Return the (X, Y) coordinate for the center point of the cell that contains the specified text.  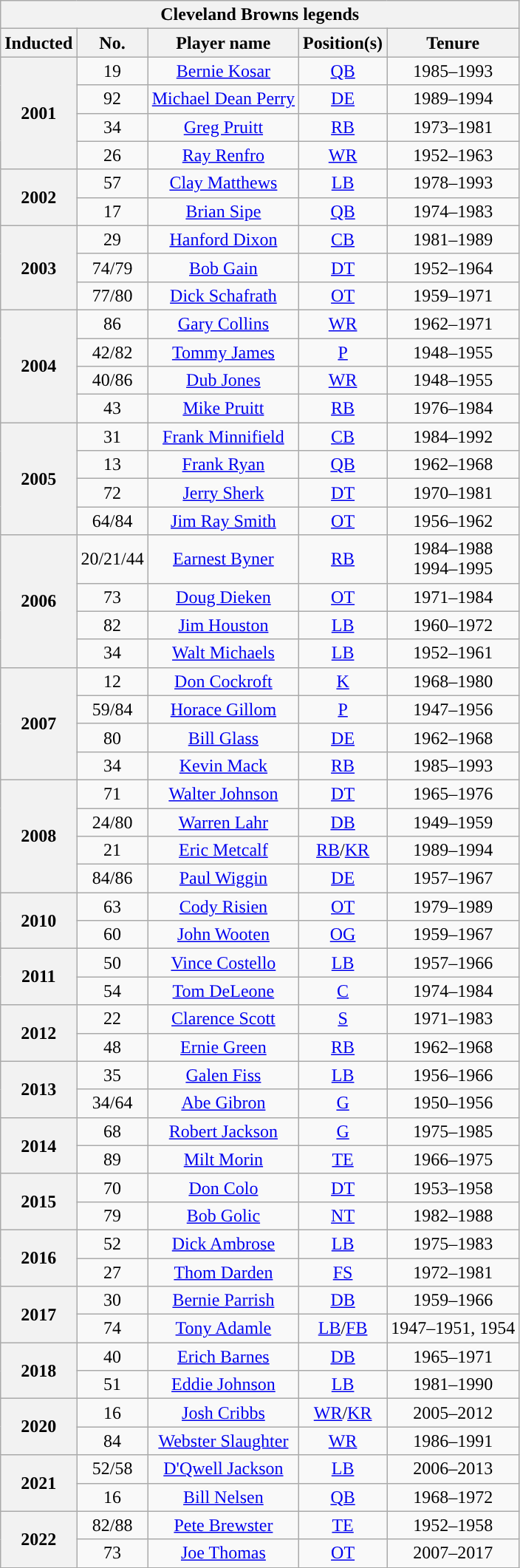
Dick Schafrath (223, 296)
1968–1980 (454, 681)
Don Colo (223, 1187)
89 (112, 1159)
Gary Collins (223, 324)
Tony Adamle (223, 1329)
1971–1983 (454, 1019)
1975–1985 (454, 1131)
1965–1976 (454, 794)
Josh Cribbs (223, 1413)
S (343, 1019)
Dick Ambrose (223, 1244)
1953–1958 (454, 1187)
Michael Dean Perry (223, 99)
1959–1967 (454, 935)
52/58 (112, 1469)
48 (112, 1047)
2022 (38, 1539)
Hanford Dixon (223, 239)
Walter Johnson (223, 794)
2003 (38, 267)
79 (112, 1216)
1959–1966 (454, 1301)
1962–1971 (454, 324)
FS (343, 1272)
Bernie Kosar (223, 71)
72 (112, 493)
1973–1981 (454, 127)
OG (343, 935)
1984–19881994–1995 (454, 559)
1978–1993 (454, 183)
40 (112, 1357)
2018 (38, 1371)
20/21/44 (112, 559)
No. (112, 43)
1979–1989 (454, 907)
Clarence Scott (223, 1019)
1981–1989 (454, 239)
31 (112, 437)
1956–1962 (454, 521)
1971–1984 (454, 597)
1982–1988 (454, 1216)
1952–1963 (454, 155)
1972–1981 (454, 1272)
13 (112, 465)
Abe Gibron (223, 1103)
70 (112, 1187)
Mike Pruitt (223, 409)
Cody Risien (223, 907)
LB/FB (343, 1329)
Ray Renfro (223, 155)
Jim Houston (223, 625)
1986–1991 (454, 1441)
Bob Gain (223, 267)
Kevin Mack (223, 766)
1959–1971 (454, 296)
82 (112, 625)
C (343, 991)
1957–1966 (454, 963)
2001 (38, 113)
Dub Jones (223, 381)
21 (112, 851)
2007–2017 (454, 1553)
60 (112, 935)
Bernie Parrish (223, 1301)
Cleveland Browns legends (260, 15)
Position(s) (343, 43)
2020 (38, 1427)
John Wooten (223, 935)
80 (112, 737)
1970–1981 (454, 493)
RB/KR (343, 851)
Pete Brewster (223, 1525)
NT (343, 1216)
Warren Lahr (223, 822)
74/79 (112, 267)
1974–1983 (454, 211)
51 (112, 1385)
54 (112, 991)
Joe Thomas (223, 1553)
2006–2013 (454, 1469)
1957–1967 (454, 879)
43 (112, 409)
50 (112, 963)
1947–1956 (454, 709)
63 (112, 907)
1952–1958 (454, 1525)
2008 (38, 836)
Clay Matthews (223, 183)
42/82 (112, 352)
Webster Slaughter (223, 1441)
Player name (223, 43)
77/80 (112, 296)
Jim Ray Smith (223, 521)
2016 (38, 1258)
35 (112, 1075)
1965–1971 (454, 1357)
1981–1990 (454, 1385)
Eric Metcalf (223, 851)
1947–1951, 1954 (454, 1329)
2011 (38, 977)
30 (112, 1301)
84/86 (112, 879)
Greg Pruitt (223, 127)
Walt Michaels (223, 653)
K (343, 681)
Ernie Green (223, 1047)
1949–1959 (454, 822)
2005 (38, 479)
26 (112, 155)
92 (112, 99)
Erich Barnes (223, 1357)
Bill Nelsen (223, 1497)
59/84 (112, 709)
Tenure (454, 43)
27 (112, 1272)
1960–1972 (454, 625)
2015 (38, 1201)
84 (112, 1441)
71 (112, 794)
Jerry Sherk (223, 493)
Vince Costello (223, 963)
2010 (38, 921)
1968–1972 (454, 1497)
Paul Wiggin (223, 879)
Tommy James (223, 352)
82/88 (112, 1525)
1975–1983 (454, 1244)
2004 (38, 366)
24/80 (112, 822)
2017 (38, 1315)
Milt Morin (223, 1159)
2002 (38, 197)
17 (112, 211)
Inducted (38, 43)
1974–1984 (454, 991)
1956–1966 (454, 1075)
29 (112, 239)
68 (112, 1131)
52 (112, 1244)
1952–1964 (454, 267)
1976–1984 (454, 409)
2006 (38, 601)
Don Cockroft (223, 681)
Bob Golic (223, 1216)
74 (112, 1329)
22 (112, 1019)
Robert Jackson (223, 1131)
2014 (38, 1145)
Frank Minnifield (223, 437)
2012 (38, 1033)
40/86 (112, 381)
1984–1992 (454, 437)
Tom DeLeone (223, 991)
Galen Fiss (223, 1075)
Earnest Byner (223, 559)
D'Qwell Jackson (223, 1469)
Brian Sipe (223, 211)
Bill Glass (223, 737)
64/84 (112, 521)
86 (112, 324)
2007 (38, 723)
57 (112, 183)
2005–2012 (454, 1413)
1952–1961 (454, 653)
Eddie Johnson (223, 1385)
1966–1975 (454, 1159)
1950–1956 (454, 1103)
12 (112, 681)
2021 (38, 1483)
2013 (38, 1089)
Doug Dieken (223, 597)
Horace Gillom (223, 709)
19 (112, 71)
Thom Darden (223, 1272)
34/64 (112, 1103)
WR/KR (343, 1413)
Frank Ryan (223, 465)
